Find where the given text appears and provide that cell's center as (X, Y) coordinate. 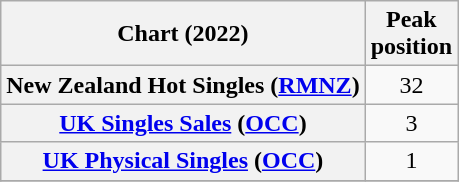
1 (411, 161)
New Zealand Hot Singles (RMNZ) (183, 85)
32 (411, 85)
UK Singles Sales (OCC) (183, 123)
UK Physical Singles (OCC) (183, 161)
Peakposition (411, 34)
Chart (2022) (183, 34)
3 (411, 123)
